Pinpoint the cell where the given text exists, returning its [x, y] midpoint coordinate. 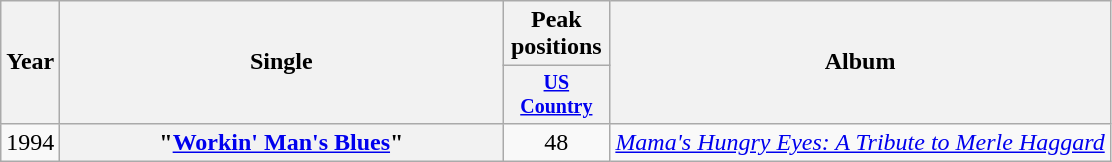
Mama's Hungry Eyes: A Tribute to Merle Haggard [860, 142]
Album [860, 62]
US Country [556, 94]
Peak positions [556, 34]
48 [556, 142]
Year [30, 62]
Single [282, 62]
1994 [30, 142]
"Workin' Man's Blues" [282, 142]
